From the cell containing the given text, extract its center point as [X, Y] coordinate. 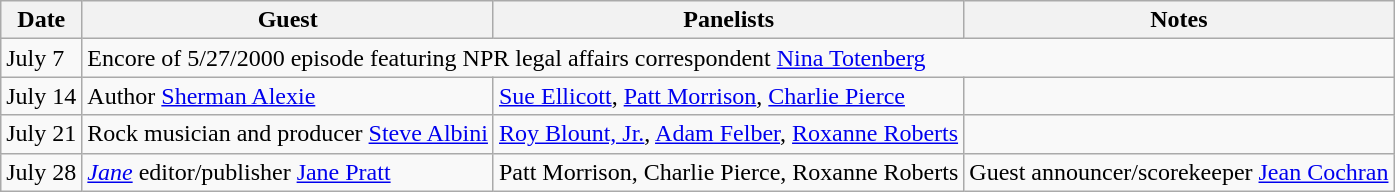
Encore of 5/27/2000 episode featuring NPR legal affairs correspondent Nina Totenberg [738, 58]
July 14 [42, 96]
Jane editor/publisher Jane Pratt [288, 172]
Rock musician and producer Steve Albini [288, 134]
Patt Morrison, Charlie Pierce, Roxanne Roberts [728, 172]
Panelists [728, 20]
July 28 [42, 172]
Roy Blount, Jr., Adam Felber, Roxanne Roberts [728, 134]
July 21 [42, 134]
July 7 [42, 58]
Guest [288, 20]
Sue Ellicott, Patt Morrison, Charlie Pierce [728, 96]
Date [42, 20]
Notes [1179, 20]
Author Sherman Alexie [288, 96]
Guest announcer/scorekeeper Jean Cochran [1179, 172]
